Capture the cell that displays the provided text and extract its [x, y] central coordinate. 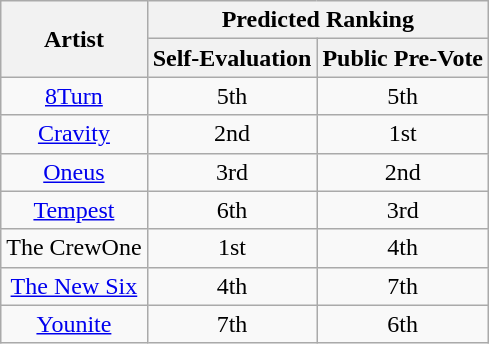
Cravity [74, 134]
The CrewOne [74, 248]
Younite [74, 324]
Oneus [74, 172]
Self-Evaluation [232, 58]
Predicted Ranking [318, 20]
Tempest [74, 210]
Public Pre-Vote [403, 58]
The New Six [74, 286]
Artist [74, 39]
8Turn [74, 96]
